Detect which cell encompasses the target text, then output its [x, y] center coordinate. 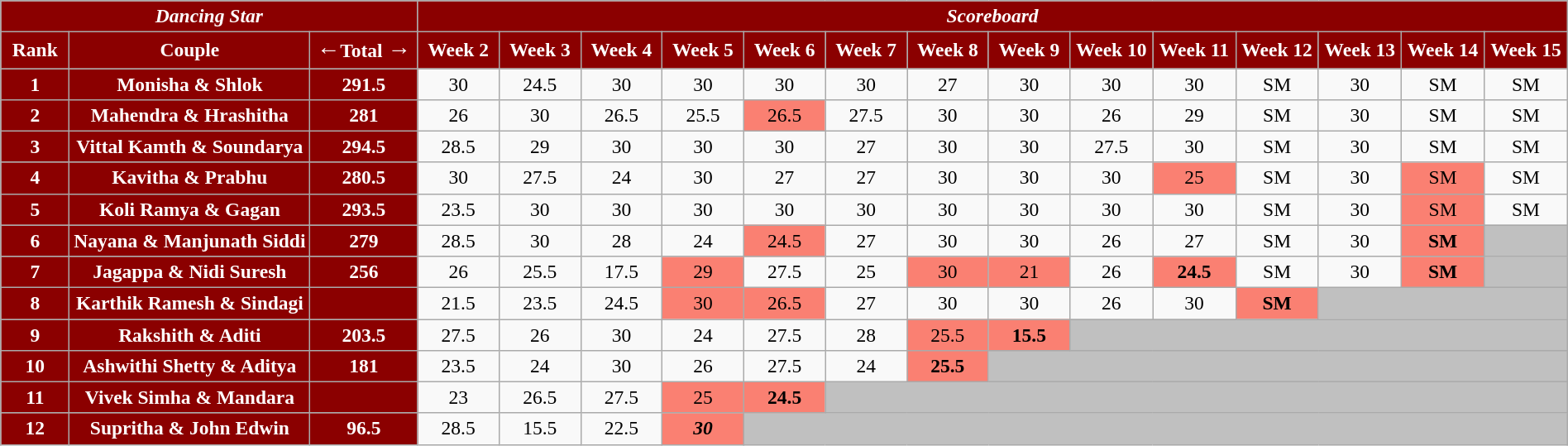
279 [364, 241]
Ashwithi Shetty & Aditya [190, 366]
203.5 [364, 335]
Karthik Ramesh & Sindagi [190, 304]
Week 13 [1360, 50]
291.5 [364, 84]
22.5 [622, 429]
Week 10 [1111, 50]
96.5 [364, 429]
181 [364, 366]
4 [35, 178]
Week 4 [622, 50]
Week 15 [1527, 50]
Week 11 [1194, 50]
17.5 [622, 272]
21 [1029, 272]
Rakshith & Aditi [190, 335]
2 [35, 115]
Dancing Star [209, 17]
Monisha & Shlok [190, 84]
Week 6 [784, 50]
256 [364, 272]
Week 3 [539, 50]
Koli Ramya & Gagan [190, 209]
294.5 [364, 146]
Week 5 [703, 50]
Week 2 [458, 50]
280.5 [364, 178]
1 [35, 84]
Week 14 [1442, 50]
5 [35, 209]
Vittal Kamth & Soundarya [190, 146]
11 [35, 397]
12 [35, 429]
←Total → [364, 50]
Week 7 [867, 50]
Jagappa & Nidi Suresh [190, 272]
10 [35, 366]
Kavitha & Prabhu [190, 178]
Week 8 [948, 50]
Scoreboard [992, 17]
Rank [35, 50]
3 [35, 146]
9 [35, 335]
21.5 [458, 304]
281 [364, 115]
Week 12 [1277, 50]
23 [458, 397]
Vivek Simha & Mandara [190, 397]
Mahendra & Hrashitha [190, 115]
Week 9 [1029, 50]
8 [35, 304]
293.5 [364, 209]
7 [35, 272]
Couple [190, 50]
Nayana & Manjunath Siddi [190, 241]
6 [35, 241]
Supritha & John Edwin [190, 429]
